Return [x, y] of the center of cell containing provided text 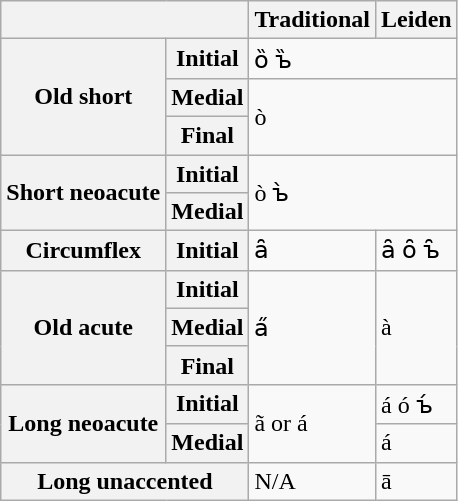
a̋ [312, 327]
à [416, 327]
ȃ [312, 251]
Short neoacute [84, 192]
ò [353, 116]
ã or á [312, 423]
N/A [312, 481]
á [416, 443]
ò ъ̀ [353, 192]
ā [416, 481]
Leiden [416, 20]
Old acute [84, 327]
Circumflex [84, 251]
ȃ ȏ ъ̑ [416, 251]
Long neoacute [84, 423]
Old short [84, 97]
Long unaccented [125, 481]
ȍ ъ̏ [353, 59]
á ó ъ́ [416, 404]
Traditional [312, 20]
